Locate the cell with the specified text and output its [X, Y] center coordinate. 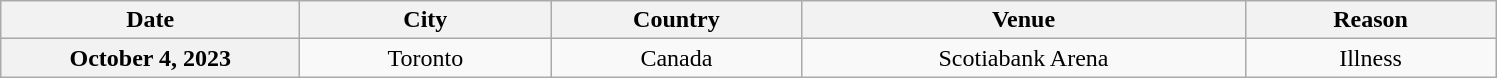
Country [676, 20]
Illness [1370, 58]
Toronto [426, 58]
Reason [1370, 20]
Date [150, 20]
Canada [676, 58]
Scotiabank Arena [1024, 58]
City [426, 20]
October 4, 2023 [150, 58]
Venue [1024, 20]
